Pinpoint the cell where the given text exists, returning its [x, y] midpoint coordinate. 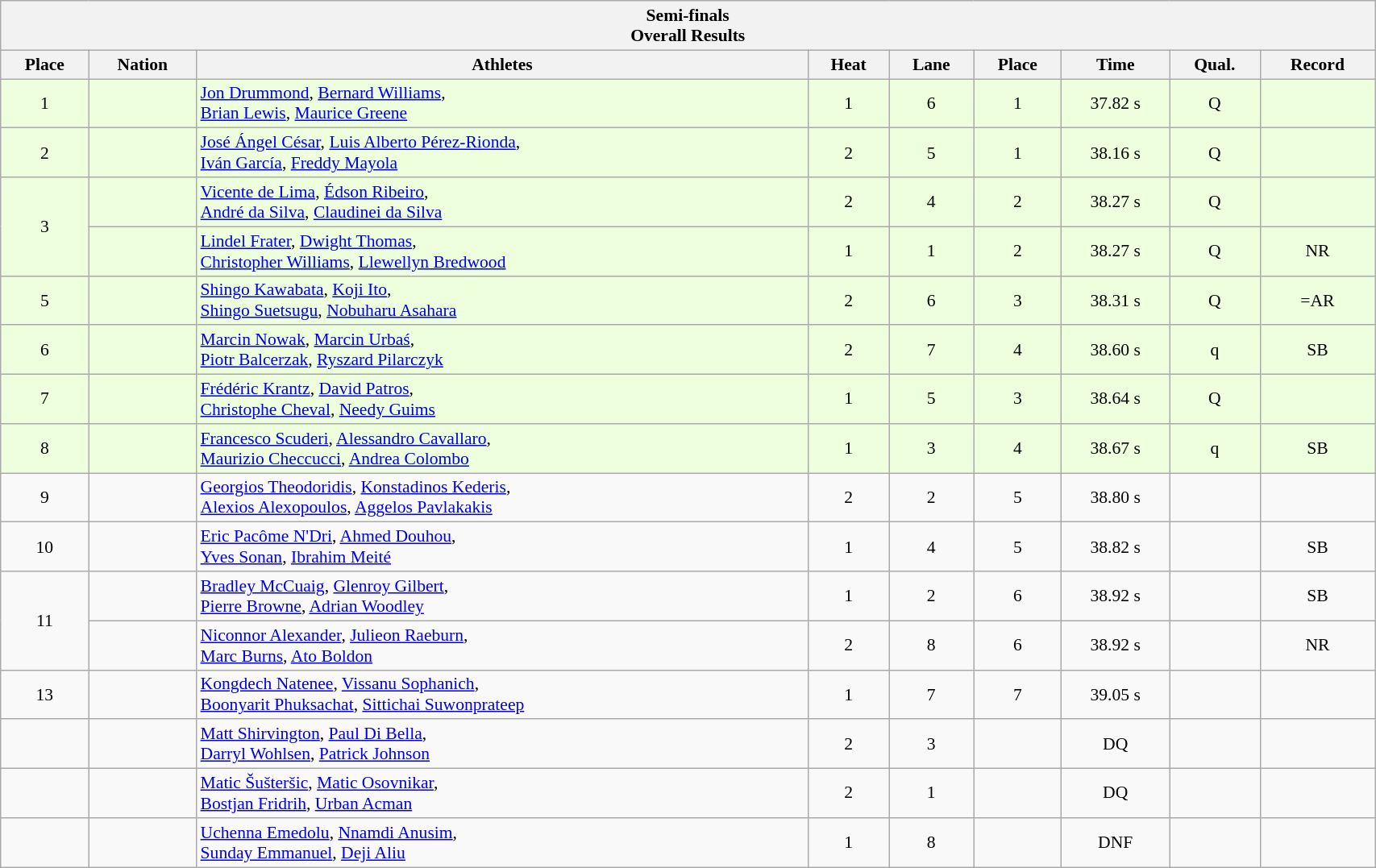
Francesco Scuderi, Alessandro Cavallaro, Maurizio Checcucci, Andrea Colombo [503, 448]
=AR [1317, 300]
Bradley McCuaig, Glenroy Gilbert, Pierre Browne, Adrian Woodley [503, 596]
Marcin Nowak, Marcin Urbaś, Piotr Balcerzak, Ryszard Pilarczyk [503, 350]
Nation [143, 64]
Eric Pacôme N'Dri, Ahmed Douhou, Yves Sonan, Ibrahim Meité [503, 546]
39.05 s [1116, 695]
Time [1116, 64]
Kongdech Natenee, Vissanu Sophanich, Boonyarit Phuksachat, Sittichai Suwonprateep [503, 695]
10 [45, 546]
Lane [932, 64]
38.31 s [1116, 300]
Frédéric Krantz, David Patros, Christophe Cheval, Needy Guims [503, 400]
Qual. [1214, 64]
38.64 s [1116, 400]
38.80 s [1116, 498]
Vicente de Lima, Édson Ribeiro, André da Silva, Claudinei da Silva [503, 201]
Jon Drummond, Bernard Williams, Brian Lewis, Maurice Greene [503, 103]
Semi-finals Overall Results [688, 26]
Georgios Theodoridis, Konstadinos Kederis, Alexios Alexopoulos, Aggelos Pavlakakis [503, 498]
Uchenna Emedolu, Nnamdi Anusim, Sunday Emmanuel, Deji Aliu [503, 843]
Matt Shirvington, Paul Di Bella, Darryl Wohlsen, Patrick Johnson [503, 745]
DNF [1116, 843]
38.16 s [1116, 153]
11 [45, 621]
Matic Šušteršic, Matic Osovnikar, Bostjan Fridrih, Urban Acman [503, 793]
38.82 s [1116, 546]
Heat [848, 64]
37.82 s [1116, 103]
José Ángel César, Luis Alberto Pérez-Rionda, Iván García, Freddy Mayola [503, 153]
Shingo Kawabata, Koji Ito, Shingo Suetsugu, Nobuharu Asahara [503, 300]
38.60 s [1116, 350]
9 [45, 498]
Lindel Frater, Dwight Thomas, Christopher Williams, Llewellyn Bredwood [503, 251]
38.67 s [1116, 448]
Record [1317, 64]
13 [45, 695]
Athletes [503, 64]
Niconnor Alexander, Julieon Raeburn, Marc Burns, Ato Boldon [503, 645]
